From the cell containing the given text, extract its center point as [x, y] coordinate. 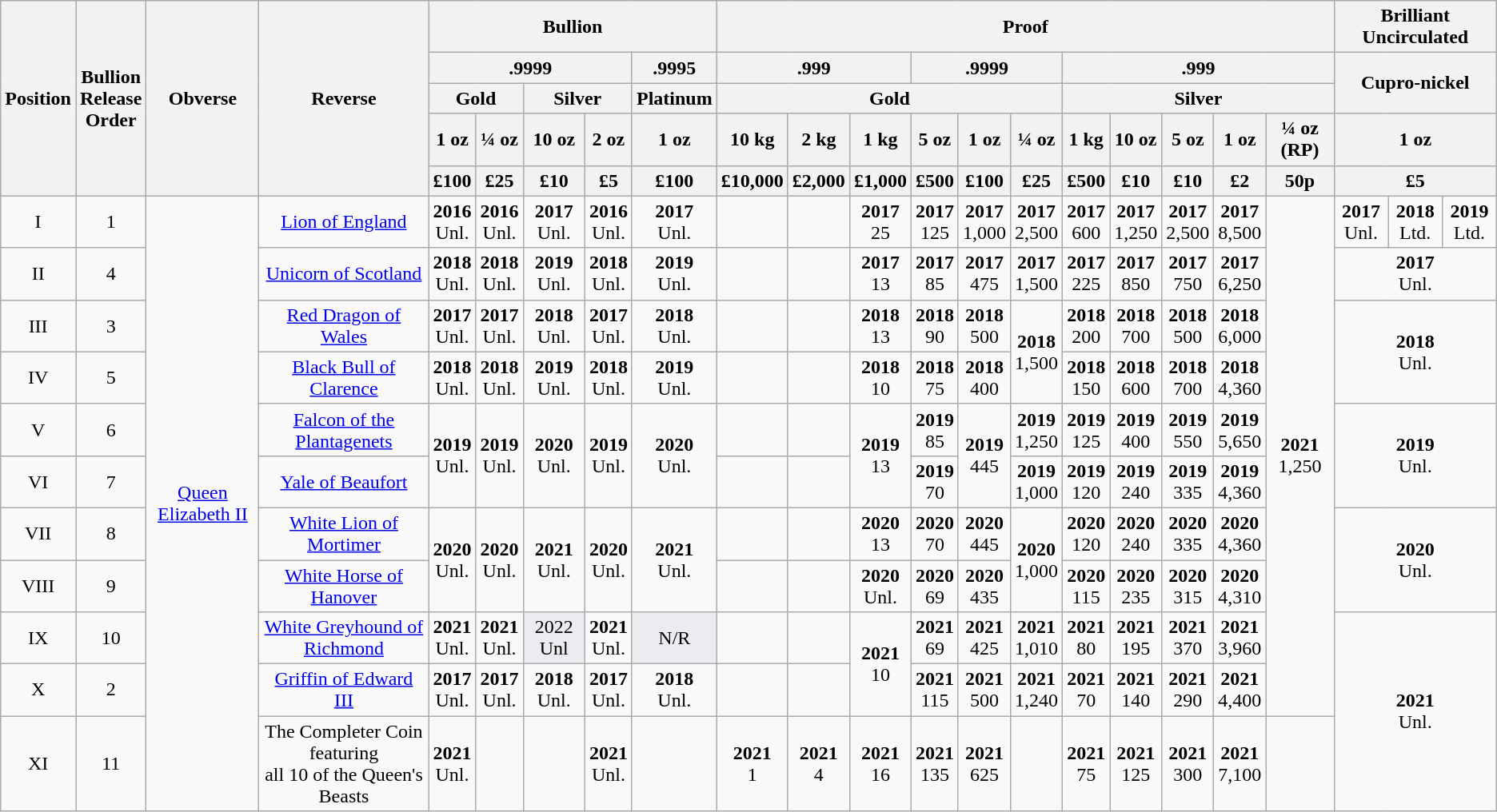
5 [110, 377]
20211,240 [1036, 691]
2021125 [1136, 764]
20186,000 [1240, 326]
Position [38, 98]
Yale of Beaufort [344, 481]
201813 [880, 326]
III [38, 326]
2018150 [1086, 377]
2017225 [1086, 273]
2019445 [984, 456]
Queen Elizabeth II [203, 504]
2020445 [984, 534]
201890 [934, 326]
20214 [819, 764]
2019400 [1136, 430]
8 [110, 534]
2019120 [1086, 481]
202180 [1086, 638]
XI [38, 764]
20171,500 [1036, 273]
50p [1300, 181]
IX [38, 638]
2020115 [1086, 585]
2017600 [1086, 222]
201875 [934, 377]
20214,400 [1240, 691]
White Horse of Hanover [344, 585]
11 [110, 764]
.9995 [674, 68]
7 [110, 481]
2019240 [1136, 481]
2021140 [1136, 691]
£1,000 [880, 181]
2021195 [1136, 638]
10 kg [752, 139]
2021425 [984, 638]
2 [110, 691]
201985 [934, 430]
X [38, 691]
201810 [880, 377]
White Lion of Mortimer [344, 534]
Platinum [674, 98]
20194,360 [1240, 481]
2017850 [1136, 273]
201970 [934, 481]
1 [110, 222]
II [38, 273]
Griffin of Edward III [344, 691]
2 oz [608, 139]
2020335 [1188, 534]
20181,500 [1036, 352]
I [38, 222]
201785 [934, 273]
2020120 [1086, 534]
Lion of England [344, 222]
20204,310 [1240, 585]
Bullion [573, 27]
202170 [1086, 691]
2017475 [984, 273]
Cupro-nickel [1415, 83]
6 [110, 430]
VIII [38, 585]
2020235 [1136, 585]
3 [110, 326]
20211,010 [1036, 638]
2 kg [819, 139]
2021370 [1188, 638]
2019125 [1086, 430]
2017750 [1188, 273]
20211 [752, 764]
2021300 [1188, 764]
£2 [1240, 181]
The Completer Coin featuringall 10 of the Queen's Beasts [344, 764]
201913 [880, 456]
20191,000 [1036, 481]
4 [110, 273]
N/R [674, 638]
202175 [1086, 764]
2021135 [934, 764]
2021500 [984, 691]
202116 [880, 764]
2021625 [984, 764]
201713 [880, 273]
202013 [880, 534]
20178,500 [1240, 222]
20195,650 [1240, 430]
10 [110, 638]
Red Dragon of Wales [344, 326]
Proof [1025, 27]
20211,250 [1300, 456]
9 [110, 585]
20171,000 [984, 222]
VII [38, 534]
2022 Unl [553, 638]
Unicorn of Scotland [344, 273]
202169 [934, 638]
£2,000 [819, 181]
2018200 [1086, 326]
20184,360 [1240, 377]
202069 [934, 585]
2020240 [1136, 534]
20176,250 [1240, 273]
2018Ltd. [1415, 222]
¼ oz (RP) [1300, 139]
2018400 [984, 377]
Obverse [203, 98]
Brilliant Uncirculated [1415, 27]
2020435 [984, 585]
Falcon of the Plantagenets [344, 430]
2018600 [1136, 377]
2019550 [1188, 430]
2019Ltd. [1470, 222]
2017125 [934, 222]
2021290 [1188, 691]
20204,360 [1240, 534]
201725 [880, 222]
202070 [934, 534]
2020315 [1188, 585]
Reverse [344, 98]
20213,960 [1240, 638]
Black Bull of Clarence [344, 377]
20217,100 [1240, 764]
2021115 [934, 691]
IV [38, 377]
BullionReleaseOrder [110, 98]
20191,250 [1036, 430]
202110 [880, 664]
2019335 [1188, 481]
V [38, 430]
20171,250 [1136, 222]
£10,000 [752, 181]
VI [38, 481]
White Greyhound of Richmond [344, 638]
20201,000 [1036, 559]
